Determine the (X, Y) coordinate at the center of the cell enclosing the given text.  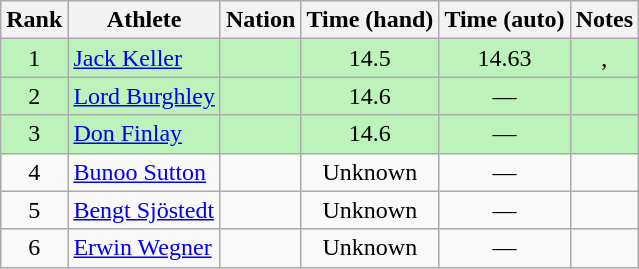
14.63 (504, 58)
Rank (34, 20)
Lord Burghley (144, 96)
6 (34, 248)
3 (34, 134)
Time (auto) (504, 20)
4 (34, 172)
Bunoo Sutton (144, 172)
Don Finlay (144, 134)
2 (34, 96)
Notes (604, 20)
Erwin Wegner (144, 248)
1 (34, 58)
5 (34, 210)
, (604, 58)
14.5 (370, 58)
Bengt Sjöstedt (144, 210)
Jack Keller (144, 58)
Athlete (144, 20)
Time (hand) (370, 20)
Nation (260, 20)
